Capture the cell that displays the provided text and extract its (x, y) central coordinate. 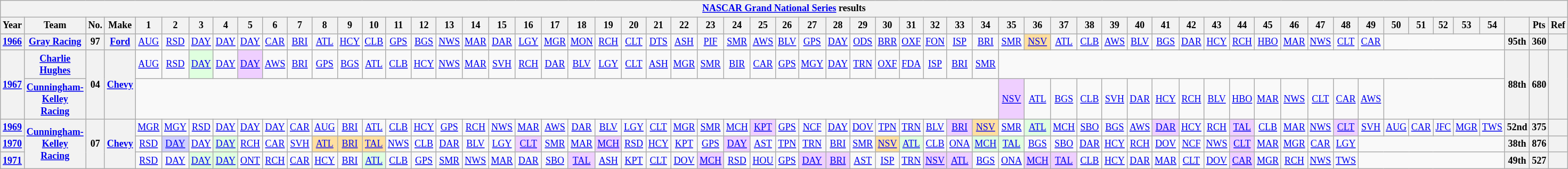
97 (95, 41)
527 (1539, 160)
42 (1191, 26)
375 (1539, 128)
Gray Racing (55, 41)
11 (399, 26)
360 (1539, 41)
88th (1517, 84)
7 (300, 26)
37 (1064, 26)
33 (960, 26)
1971 (13, 160)
Year (13, 26)
6 (275, 26)
JFC (1443, 128)
31 (911, 26)
NASCAR Grand National Series results (784, 9)
16 (529, 26)
51 (1421, 26)
39 (1115, 26)
876 (1539, 143)
18 (582, 26)
HOU (763, 160)
27 (812, 26)
17 (555, 26)
FON (936, 41)
1 (149, 26)
47 (1320, 26)
21 (659, 26)
PIF (711, 41)
1966 (13, 41)
12 (424, 26)
4 (225, 26)
1969 (13, 128)
26 (787, 26)
38th (1517, 143)
29 (863, 26)
680 (1539, 84)
52 (1443, 26)
BIR (737, 64)
9 (350, 26)
45 (1268, 26)
48 (1346, 26)
3 (201, 26)
No. (95, 26)
54 (1492, 26)
23 (711, 26)
19 (608, 26)
1967 (13, 84)
46 (1294, 26)
20 (634, 26)
5 (250, 26)
38 (1090, 26)
ODS (863, 41)
95th (1517, 41)
50 (1396, 26)
BRR (888, 41)
Charlie Hughes (55, 64)
ONT (250, 160)
32 (936, 26)
41 (1166, 26)
49th (1517, 160)
1970 (13, 143)
FDA (911, 64)
24 (737, 26)
49 (1370, 26)
04 (95, 84)
53 (1467, 26)
35 (1012, 26)
Team (55, 26)
Pts (1539, 26)
MON (582, 41)
36 (1037, 26)
Ford (120, 41)
15 (502, 26)
28 (838, 26)
22 (684, 26)
DTS (659, 41)
44 (1242, 26)
40 (1140, 26)
52nd (1517, 128)
25 (763, 26)
10 (374, 26)
8 (324, 26)
07 (95, 144)
Make (120, 26)
34 (986, 26)
30 (888, 26)
43 (1217, 26)
Ref (1558, 26)
2 (176, 26)
13 (450, 26)
14 (476, 26)
